Output the (X, Y) coordinate of the center of the cell containing the given text.  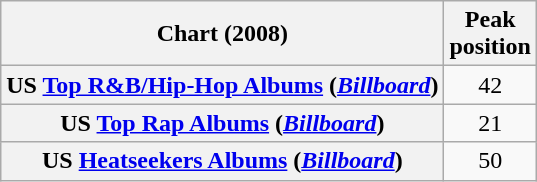
21 (490, 123)
Peak position (490, 34)
US Heatseekers Albums (Billboard) (222, 161)
US Top Rap Albums (Billboard) (222, 123)
US Top R&B/Hip-Hop Albums (Billboard) (222, 85)
50 (490, 161)
Chart (2008) (222, 34)
42 (490, 85)
